Capture the cell that displays the provided text and extract its (X, Y) central coordinate. 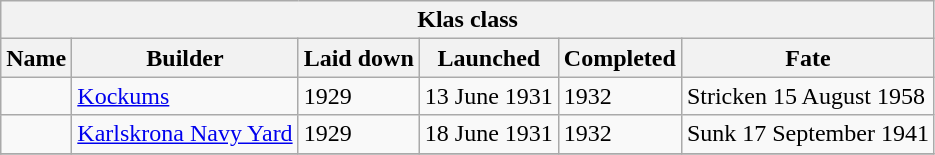
Fate (808, 58)
18 June 1931 (488, 134)
Name (36, 58)
Stricken 15 August 1958 (808, 96)
Laid down (358, 58)
13 June 1931 (488, 96)
Klas class (468, 20)
Kockums (185, 96)
Builder (185, 58)
Completed (620, 58)
Karlskrona Navy Yard (185, 134)
Sunk 17 September 1941 (808, 134)
Launched (488, 58)
